Return [X, Y] of the center of cell containing provided text 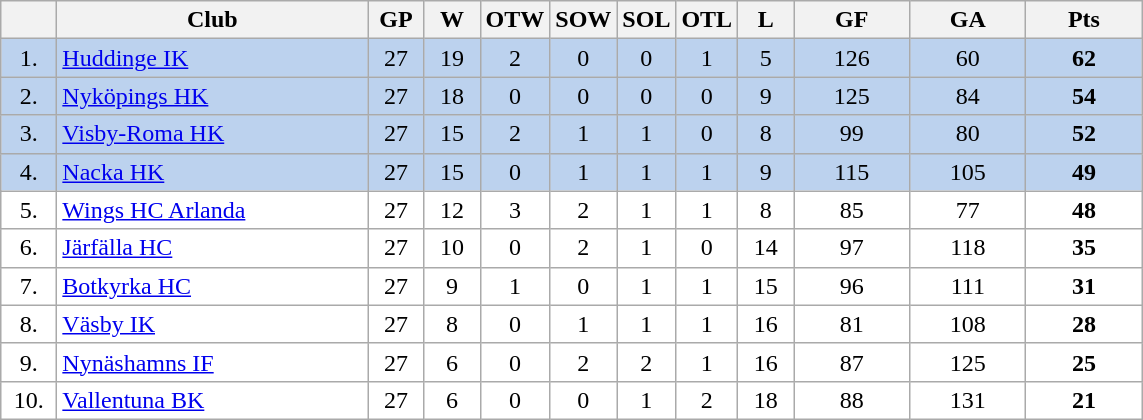
8. [29, 324]
Nyköpings HK [212, 96]
Vallentuna BK [212, 400]
6. [29, 248]
126 [852, 58]
96 [852, 286]
7. [29, 286]
Nynäshamns IF [212, 362]
25 [1084, 362]
2. [29, 96]
28 [1084, 324]
Huddinge IK [212, 58]
62 [1084, 58]
111 [968, 286]
SOW [584, 20]
84 [968, 96]
SOL [646, 20]
Botkyrka HC [212, 286]
108 [968, 324]
49 [1084, 172]
3 [515, 210]
1. [29, 58]
21 [1084, 400]
48 [1084, 210]
81 [852, 324]
87 [852, 362]
12 [452, 210]
Pts [1084, 20]
OTL [707, 20]
19 [452, 58]
Väsby IK [212, 324]
OTW [515, 20]
97 [852, 248]
85 [852, 210]
35 [1084, 248]
GP [396, 20]
Club [212, 20]
99 [852, 134]
3. [29, 134]
14 [766, 248]
Järfälla HC [212, 248]
54 [1084, 96]
77 [968, 210]
10 [452, 248]
Visby-Roma HK [212, 134]
105 [968, 172]
L [766, 20]
60 [968, 58]
GF [852, 20]
115 [852, 172]
10. [29, 400]
52 [1084, 134]
4. [29, 172]
9. [29, 362]
31 [1084, 286]
131 [968, 400]
GA [968, 20]
5 [766, 58]
Nacka HK [212, 172]
5. [29, 210]
80 [968, 134]
W [452, 20]
88 [852, 400]
118 [968, 248]
Wings HC Arlanda [212, 210]
